Scan for the cell matching the given text and deliver its (x, y) coordinate at center. 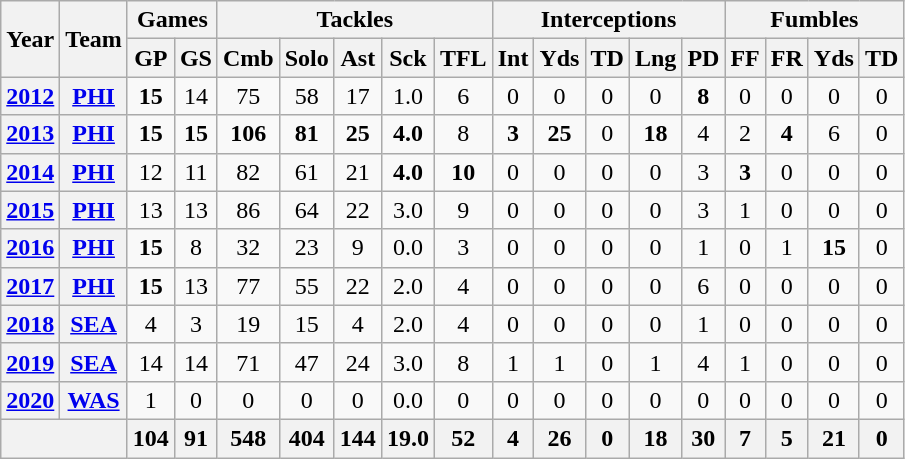
5 (786, 438)
TFL (463, 58)
Games (172, 20)
7 (745, 438)
30 (704, 438)
61 (306, 172)
106 (248, 134)
404 (306, 438)
17 (358, 96)
2017 (30, 286)
PD (704, 58)
11 (196, 172)
GP (150, 58)
Team (94, 39)
FR (786, 58)
Sck (408, 58)
12 (150, 172)
FF (745, 58)
GS (196, 58)
Cmb (248, 58)
548 (248, 438)
1.0 (408, 96)
23 (306, 248)
WAS (94, 400)
24 (358, 362)
2015 (30, 210)
75 (248, 96)
2012 (30, 96)
91 (196, 438)
Lng (655, 58)
104 (150, 438)
Int (513, 58)
86 (248, 210)
144 (358, 438)
2014 (30, 172)
77 (248, 286)
32 (248, 248)
55 (306, 286)
52 (463, 438)
82 (248, 172)
Tackles (354, 20)
19.0 (408, 438)
Ast (358, 58)
2016 (30, 248)
19 (248, 324)
2019 (30, 362)
58 (306, 96)
71 (248, 362)
26 (560, 438)
81 (306, 134)
Year (30, 39)
47 (306, 362)
2018 (30, 324)
Fumbles (814, 20)
10 (463, 172)
2020 (30, 400)
Interceptions (608, 20)
2 (745, 134)
Solo (306, 58)
64 (306, 210)
2013 (30, 134)
